Determine the (x, y) coordinate at the center of the cell enclosing the given text.  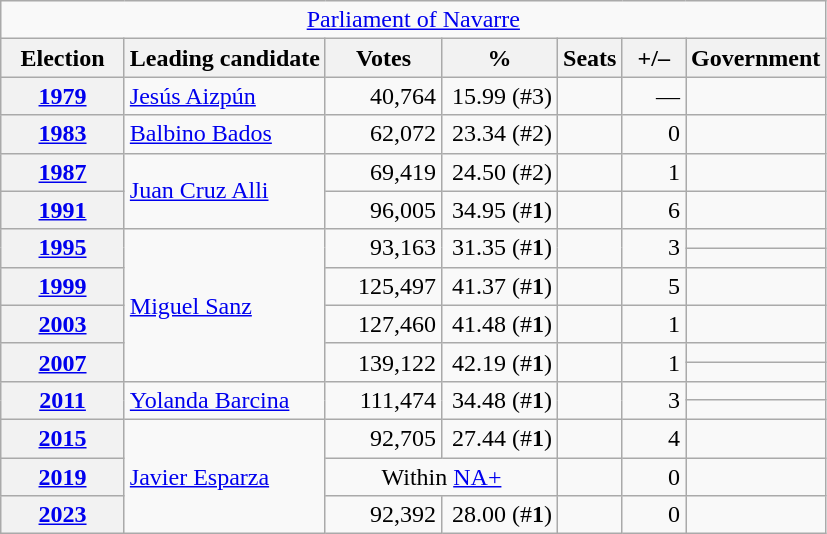
1983 (63, 134)
Within NA+ (441, 477)
1991 (63, 210)
34.48 (#1) (499, 400)
2011 (63, 400)
+/– (654, 58)
Juan Cruz Alli (224, 191)
40,764 (383, 96)
92,392 (383, 515)
34.95 (#1) (499, 210)
Javier Esparza (224, 476)
1995 (63, 248)
Jesús Aizpún (224, 96)
— (654, 96)
2003 (63, 324)
5 (654, 286)
Parliament of Navarre (414, 20)
42.19 (#1) (499, 362)
Miguel Sanz (224, 305)
111,474 (383, 400)
41.48 (#1) (499, 324)
Yolanda Barcina (224, 400)
1987 (63, 172)
2023 (63, 515)
Votes (383, 58)
Election (63, 58)
139,122 (383, 362)
24.50 (#2) (499, 172)
6 (654, 210)
Seats (590, 58)
62,072 (383, 134)
Government (756, 58)
127,460 (383, 324)
1979 (63, 96)
23.34 (#2) (499, 134)
41.37 (#1) (499, 286)
% (499, 58)
93,163 (383, 248)
92,705 (383, 438)
Balbino Bados (224, 134)
125,497 (383, 286)
1999 (63, 286)
31.35 (#1) (499, 248)
15.99 (#3) (499, 96)
2019 (63, 477)
96,005 (383, 210)
4 (654, 438)
69,419 (383, 172)
2007 (63, 362)
28.00 (#1) (499, 515)
27.44 (#1) (499, 438)
Leading candidate (224, 58)
2015 (63, 438)
